Search for the cell housing the specified text and yield its (X, Y) center coordinate. 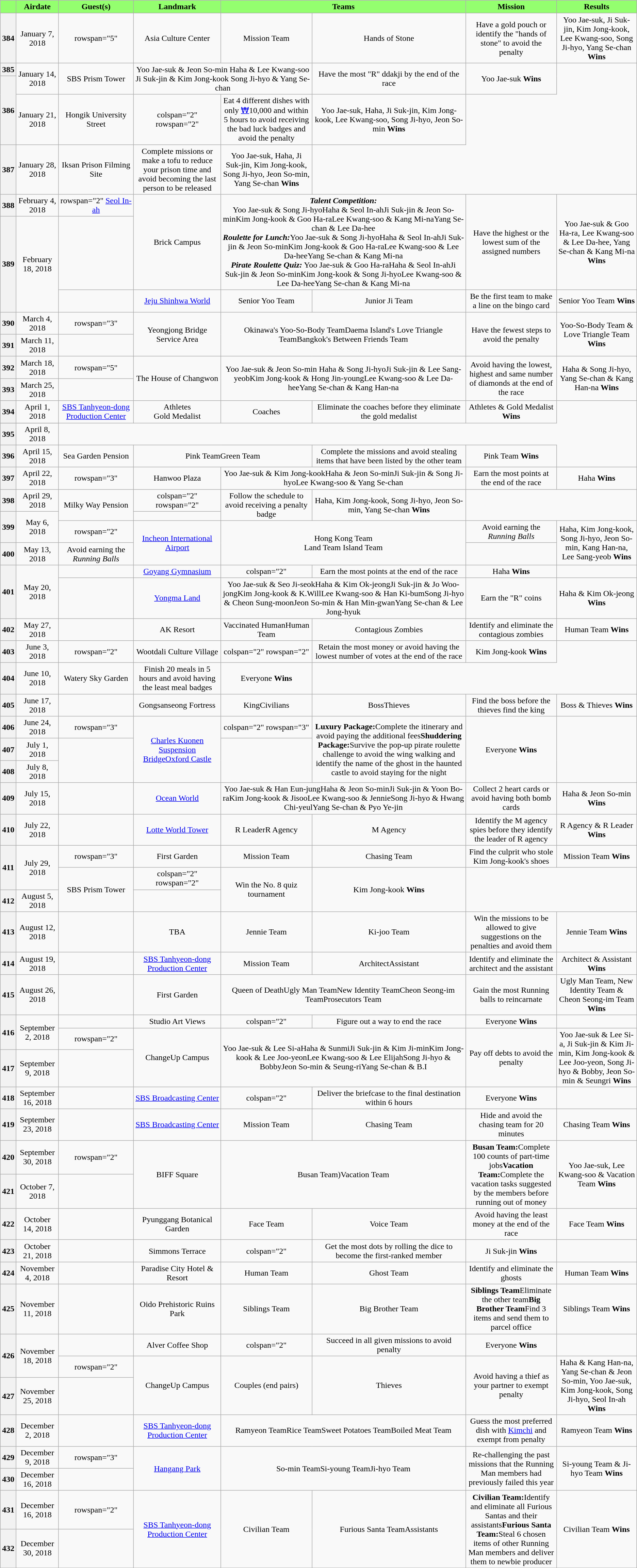
Haha & Kang Han-na, Yang Se-chan & Jeon So-min, Yoo Jae-suk, Kim Jong-kook, Song Ji-hyo, Seol In-ah Wins (597, 1386)
401 (8, 592)
Vaccinated HumanHuman Team (266, 629)
Charles Kuonen Suspension BridgeOxford Castle (177, 750)
Senior Yoo Team (266, 301)
Oido Prehistoric Ruins Park (177, 1309)
Goyang Gymnasium (177, 571)
398 (8, 500)
Incheon International Airport (177, 543)
November 18, 2018 (37, 1356)
August 5, 2018 (37, 901)
423 (8, 1251)
Asia Culture Center (177, 38)
422 (8, 1224)
Yoo Jae-suk, Haha, Ji Suk-jin, Kim Jong-kook, Song Ji-hyo, Jeon So-min, Yang Se-chan Wins (266, 169)
May 27, 2018 (37, 629)
Yeongjong Bridge Service Area (177, 334)
June 3, 2018 (37, 652)
Paradise City Hotel & Resort (177, 1273)
colspan="2" rowspan="3" (266, 727)
Yoo Jae-suk, Ji Suk-jin, Kim Jong-kook, Lee Kwang-soo, Song Ji-hyo, Yang Se-chan Wins (597, 38)
M Agency (389, 830)
Ramyeon TeamRice TeamSweet Potatoes TeamBoiled Meat Team (343, 1430)
421 (8, 1191)
August 26, 2018 (37, 995)
Identify the M agency spies before they identify the leader of R agency (511, 830)
Figure out a way to end the race (389, 1021)
414 (8, 963)
Guess the most preferred dish with Kimchi and exempt from penalty (511, 1430)
September 2, 2018 (37, 1032)
April 1, 2018 (37, 412)
Identify and eliminate the architect and the assistant (511, 963)
Pay off debts to avoid the penalty (511, 1057)
Avoid having the lowest, highest and same number of diamonds at the end of the race (511, 379)
Find the culprit who stole Kim Jong-kook's shoes (511, 857)
March 25, 2018 (37, 389)
402 (8, 629)
May 6, 2018 (37, 527)
Architect & Assistant Wins (597, 963)
429 (8, 1457)
Studio Art Views (177, 1021)
420 (8, 1157)
410 (8, 830)
Lotte World Tower (177, 830)
399 (8, 527)
Pyunggang Botanical Garden (177, 1224)
March 4, 2018 (37, 323)
Haha, Kim Jong-kook, Song Ji-hyo, Jeon So-min, Kang Han-na, Lee Sang-yeob Wins (597, 543)
So-min TeamSi-young TeamJi-hyo Team (343, 1468)
Win the No. 8 quiz tournament (266, 890)
Gain the most Running balls to reincarnate (511, 995)
Earn the "R" coins (511, 598)
413 (8, 932)
March 18, 2018 (37, 368)
April 15, 2018 (37, 456)
432 (8, 1549)
Couples (end pairs) (266, 1386)
R Agency & R Leader Wins (597, 830)
AthletesGold Medalist (177, 412)
Results (597, 7)
Okinawa's Yoo-So-Body TeamDaema Island's Love Triangle TeamBangkok's Between Friends Team (343, 334)
Hands of Stone (389, 38)
Hong Kong TeamLand Team Island Team (343, 543)
385 (8, 69)
Finish 20 meals in 5 hours and avoid having the least meal badges (177, 678)
Big Brother Team (389, 1309)
TBA (177, 932)
July 1, 2018 (37, 750)
Pink Team Wins (511, 456)
Get the most dots by rolling the dice to become the first-ranked member (389, 1251)
Yoo-So-Body Team & Love Triangle Team Wins (597, 334)
418 (8, 1098)
Avoid having the least money at the end of the race (511, 1224)
November 25, 2018 (37, 1396)
Wootdali Culture Village (177, 652)
Ocean World (177, 798)
Yoo Jae-suk & Goo Ha-ra, Lee Kwang-soo & Lee Da-hee, Yang Se-chan & Kang Mi-na Wins (597, 242)
Ji Suk-jin Wins (511, 1251)
Avoid having a thief as your partner to exempt penalty (511, 1386)
Eat 4 different dishes with only ₩10,000 and within 5 hours to avoid receiving the bad luck badges and avoid the penalty (266, 119)
Have the highest or the lowest sum of the assigned numbers (511, 242)
April 22, 2018 (37, 478)
Boss & Thieves Wins (597, 705)
Queen of DeathUgly Man TeamNew Identity TeamCheon Seong-im TeamProsecutors Team (343, 995)
Guest(s) (96, 7)
Chasing Team Wins (597, 1125)
Coaches (266, 412)
Haha & Song Ji-hyo, Yang Se-chan & Kang Han-na Wins (597, 379)
Succeed in all given missions to avoid penalty (389, 1345)
Siblings TeamEliminate the other teamBig Brother TeamFind 3 items and send them to parcel office (511, 1309)
October 7, 2018 (37, 1191)
October 14, 2018 (37, 1224)
July 22, 2018 (37, 830)
Thieves (389, 1386)
395 (8, 434)
430 (8, 1479)
June 24, 2018 (37, 727)
BIFF Square (177, 1174)
July 29, 2018 (37, 867)
October 21, 2018 (37, 1251)
September 30, 2018 (37, 1157)
January 21, 2018 (37, 119)
408 (8, 771)
Landmark (177, 7)
424 (8, 1273)
Busan Team:Complete 100 counts of part-time jobsVacation Team:Complete the vacation tasks suggested by the members before running out of money (511, 1174)
Collect 2 heart cards or avoid having both bomb cards (511, 798)
394 (8, 412)
Have the most "R" ddakji by the end of the race (389, 79)
Human Team (266, 1273)
Haha, Kim Jong-kook, Song Ji-hyo, Jeon So-min, Yang Se-chan Wins (389, 505)
Civilian Team Wins (597, 1529)
Watery Sky Garden (96, 678)
416 (8, 1032)
Yoo Jae-suk & Kim Jong-kookHaha & Jeon So-minJi Suk-jin & Song Ji-hyoLee Kwang-soo & Yang Se-chan (343, 478)
January 14, 2018 (37, 79)
409 (8, 798)
Deliver the briefcase to the final destination within 6 hours (389, 1098)
Ki-joo Team (389, 932)
Haha & Jeon So-min Wins (597, 798)
Be the first team to make a line on the bingo card (511, 301)
Win the missions to be allowed to give suggestions on the penalties and avoid them (511, 932)
419 (8, 1125)
Simmons Terrace (177, 1251)
Re-challenging the past missions that the Running Man members had previously failed this year (511, 1468)
December 9, 2018 (37, 1457)
April 29, 2018 (37, 500)
February 18, 2018 (37, 264)
Athletes & Gold Medalist Wins (511, 412)
Civilian Team (266, 1529)
Alver Coffee Shop (177, 1345)
389 (8, 264)
Busan Team)Vacation Team (343, 1174)
400 (8, 554)
December 2, 2018 (37, 1430)
September 23, 2018 (37, 1125)
384 (8, 38)
427 (8, 1396)
Gongsanseong Fortress (177, 705)
403 (8, 652)
BossThieves (389, 705)
Si-young Team & Ji-hyo Team Wins (597, 1468)
405 (8, 705)
Yongma Land (177, 598)
425 (8, 1309)
392 (8, 368)
AK Resort (177, 629)
Senior Yoo Team Wins (597, 301)
407 (8, 750)
Mission Team Wins (597, 857)
Haha & Kim Ok-jeong Wins (597, 598)
Teams (343, 7)
Retain the most money or avoid having the lowest number of votes at the end of the race (389, 652)
411 (8, 867)
Complete missions or make a tofu to reduce your prison time and avoid becoming the last person to be released (177, 169)
Have the fewest steps to avoid the penalty (511, 334)
Have a gold pouch or identify the "hands of stone" to avoid the penalty (511, 38)
390 (8, 323)
April 8, 2018 (37, 434)
February 4, 2018 (37, 206)
November 11, 2018 (37, 1309)
391 (8, 345)
Jennie Team Wins (597, 932)
Yoo Jae-suk & Jeon So-min Haha & Lee Kwang-soo Ji Suk-jin & Kim Jong-kook Song Ji-hyo & Yang Se-chan (223, 79)
May 13, 2018 (37, 554)
July 8, 2018 (37, 771)
Hangang Park (177, 1468)
Brick Campus (177, 242)
393 (8, 389)
388 (8, 206)
406 (8, 727)
Siblings Team Wins (597, 1309)
Yoo Jae-suk, Lee Kwang-soo & Vacation Team Wins (597, 1174)
ArchitectAssistant (389, 963)
Pink TeamGreen Team (223, 456)
March 11, 2018 (37, 345)
Airdate (37, 7)
Sea Garden Pension (96, 456)
404 (8, 678)
415 (8, 995)
Find the boss before the thieves find the king (511, 705)
412 (8, 901)
Yoo Jae-suk, Haha, Ji Suk-jin, Kim Jong-kook, Lee Kwang-soo, Song Ji-hyo, Jeon So-min Wins (389, 119)
Iksan Prison Filming Site (96, 169)
387 (8, 169)
September 16, 2018 (37, 1098)
Ghost Team (389, 1273)
Ugly Man Team, New Identity Team & Cheon Seong-im Team Wins (597, 995)
Eliminate the coaches before they eliminate the gold medalist (389, 412)
August 12, 2018 (37, 932)
rowspan="2" Seol In-ah (96, 206)
Voice Team (389, 1224)
January 28, 2018 (37, 169)
397 (8, 478)
386 (8, 110)
Junior Ji Team (389, 301)
Furious Santa TeamAssistants (389, 1529)
426 (8, 1356)
Face Team Wins (597, 1224)
Mission (511, 7)
July 15, 2018 (37, 798)
Complete the missions and avoid stealing items that have been listed by the other team (389, 456)
Hongik University Street (96, 119)
Contagious Zombies (389, 629)
KingCivilians (266, 705)
Identify and eliminate the ghosts (511, 1273)
November 4, 2018 (37, 1273)
June 10, 2018 (37, 678)
Jennie Team (266, 932)
December 30, 2018 (37, 1549)
R LeaderR Agency (266, 830)
Hide and avoid the chasing team for 20 minutes (511, 1125)
431 (8, 1510)
The House of Changwon (177, 379)
Yoo Jae-suk Wins (511, 79)
Identify and eliminate the contagious zombies (511, 629)
Jeju Shinhwa World (177, 301)
Follow the schedule to avoid receiving a penalty badge (266, 505)
Yoo Jae-suk & Lee Si-a, Ji Suk-jin & Kim Ji-min, Kim Jong-kook & Lee Joo-yeon, Song Ji-hyo & Bobby, Jeon So-min & Seungri Wins (597, 1057)
January 7, 2018 (37, 38)
September 9, 2018 (37, 1068)
June 17, 2018 (37, 705)
Face Team (266, 1224)
Milky Way Pension (96, 505)
Siblings Team (266, 1309)
396 (8, 456)
428 (8, 1430)
417 (8, 1068)
Ramyeon Team Wins (597, 1430)
August 19, 2018 (37, 963)
Hanwoo Plaza (177, 478)
May 20, 2018 (37, 592)
